Capture the cell that displays the provided text and extract its [X, Y] central coordinate. 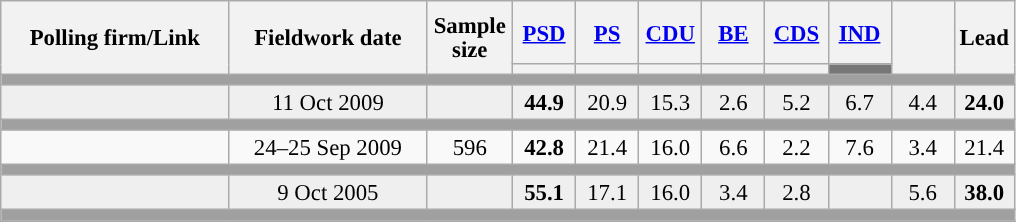
24.0 [984, 102]
Polling firm/Link [115, 38]
CDS [796, 32]
38.0 [984, 194]
15.3 [670, 102]
4.4 [922, 102]
6.6 [734, 148]
2.6 [734, 102]
17.1 [608, 194]
20.9 [608, 102]
5.2 [796, 102]
PS [608, 32]
7.6 [860, 148]
6.7 [860, 102]
44.9 [544, 102]
2.8 [796, 194]
2.2 [796, 148]
CDU [670, 32]
596 [470, 148]
Fieldwork date [328, 38]
Sample size [470, 38]
11 Oct 2009 [328, 102]
IND [860, 32]
55.1 [544, 194]
9 Oct 2005 [328, 194]
BE [734, 32]
24–25 Sep 2009 [328, 148]
Lead [984, 38]
5.6 [922, 194]
PSD [544, 32]
42.8 [544, 148]
